Identify which cell holds the provided text, then report its (x, y) central coordinate. 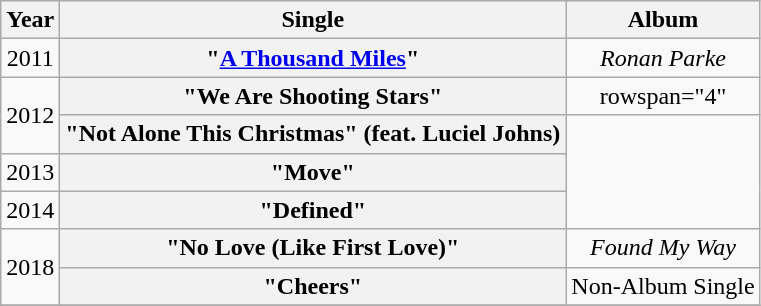
rowspan="4" (663, 96)
Album (663, 20)
"A Thousand Miles" (313, 58)
2013 (30, 172)
2018 (30, 267)
2014 (30, 210)
Year (30, 20)
"Defined" (313, 210)
Found My Way (663, 248)
"Move" (313, 172)
"We Are Shooting Stars" (313, 96)
"No Love (Like First Love)" (313, 248)
Single (313, 20)
Ronan Parke (663, 58)
Non-Album Single (663, 286)
2012 (30, 115)
"Cheers" (313, 286)
2011 (30, 58)
"Not Alone This Christmas" (feat. Luciel Johns) (313, 134)
